Detect which cell encompasses the target text, then output its [X, Y] center coordinate. 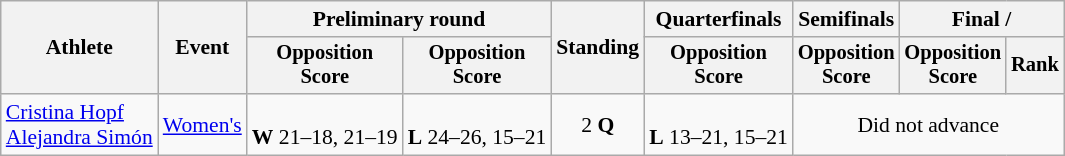
Did not advance [928, 124]
L 24–26, 15–21 [478, 124]
W 21–18, 21–19 [325, 124]
Preliminary round [399, 19]
Athlete [80, 48]
Cristina HopfAlejandra Simón [80, 124]
Standing [598, 48]
2 Q [598, 124]
Rank [1035, 66]
Quarterfinals [718, 19]
L 13–21, 15–21 [718, 124]
Semifinals [846, 19]
Event [202, 48]
Women's [202, 124]
Final / [981, 19]
